Scan for the cell matching the given text and deliver its (X, Y) coordinate at center. 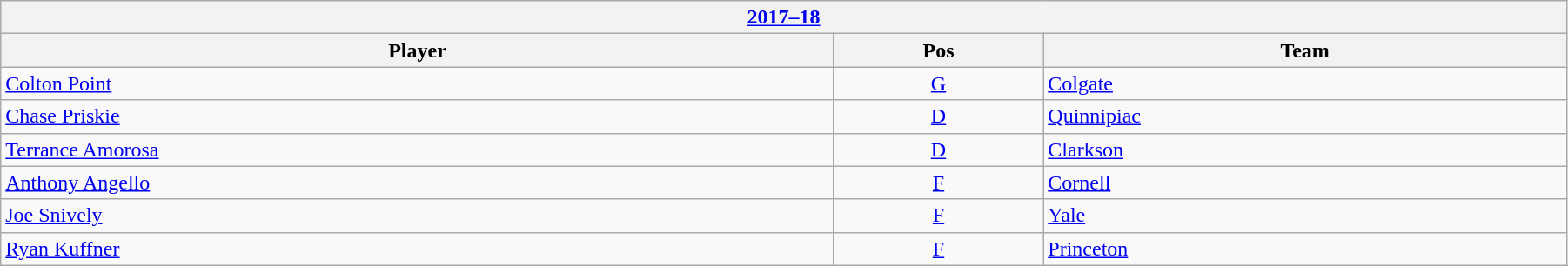
Anthony Angello (418, 183)
Joe Snively (418, 216)
Quinnipiac (1305, 116)
Clarkson (1305, 150)
Chase Priskie (418, 116)
Cornell (1305, 183)
Princeton (1305, 249)
Colgate (1305, 83)
Ryan Kuffner (418, 249)
Pos (938, 50)
Terrance Amorosa (418, 150)
G (938, 83)
Team (1305, 50)
2017–18 (784, 17)
Yale (1305, 216)
Colton Point (418, 83)
Player (418, 50)
